Extract the [X, Y] coordinate from the center of the cell holding the provided text.  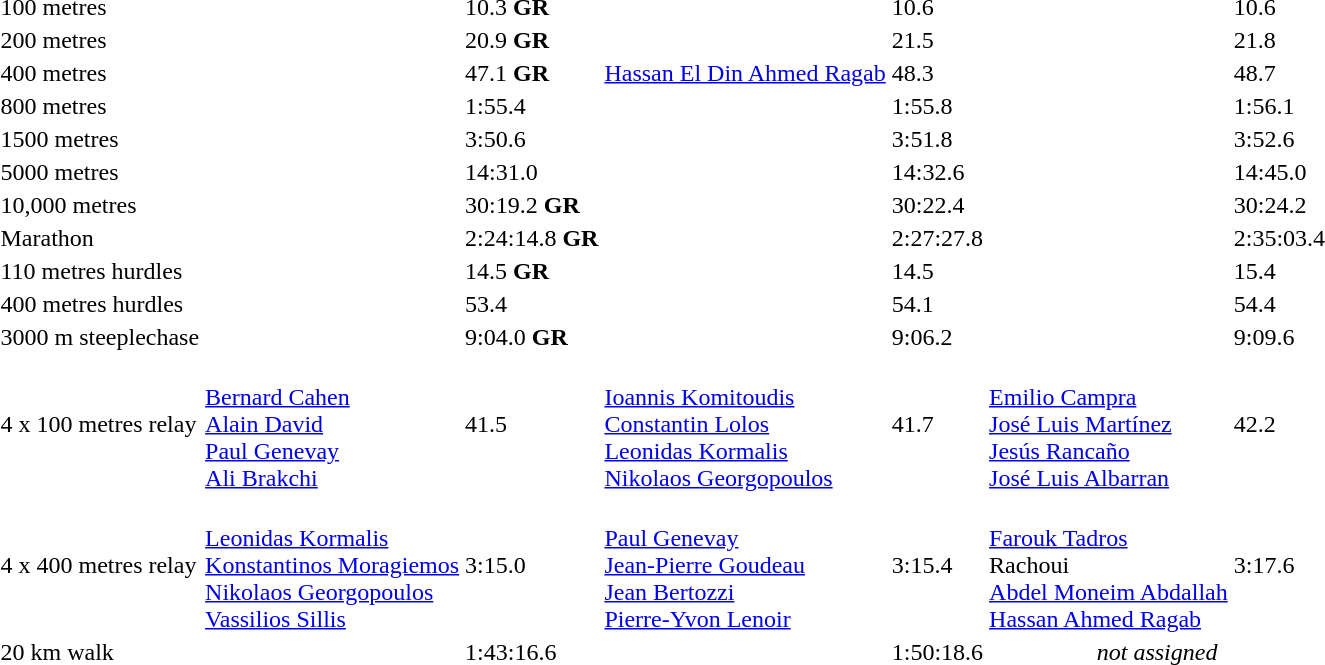
2:27:27.8 [937, 238]
3:15.4 [937, 565]
Ioannis KomitoudisConstantin LolosLeonidas KormalisNikolaos Georgopoulos [745, 424]
30:22.4 [937, 205]
1:55.8 [937, 106]
Hassan El Din Ahmed Ragab [745, 73]
54.1 [937, 304]
Bernard CahenAlain DavidPaul GenevayAli Brakchi [332, 424]
41.7 [937, 424]
9:04.0 GR [532, 337]
41.5 [532, 424]
1:55.4 [532, 106]
14:32.6 [937, 172]
48.3 [937, 73]
3:50.6 [532, 139]
14.5 [937, 271]
20.9 GR [532, 40]
Leonidas KormalisKonstantinos MoragiemosNikolaos GeorgopoulosVassilios Sillis [332, 565]
9:06.2 [937, 337]
3:15.0 [532, 565]
Farouk TadrosRachouiAbdel Moneim AbdallahHassan Ahmed Ragab [1109, 565]
Emilio CampraJosé Luis MartínezJesús RancañoJosé Luis Albarran [1109, 424]
Paul GenevayJean-Pierre GoudeauJean BertozziPierre-Yvon Lenoir [745, 565]
3:51.8 [937, 139]
2:24:14.8 GR [532, 238]
14.5 GR [532, 271]
14:31.0 [532, 172]
53.4 [532, 304]
30:19.2 GR [532, 205]
21.5 [937, 40]
47.1 GR [532, 73]
